Find where the given text appears and provide that cell's center as (X, Y) coordinate. 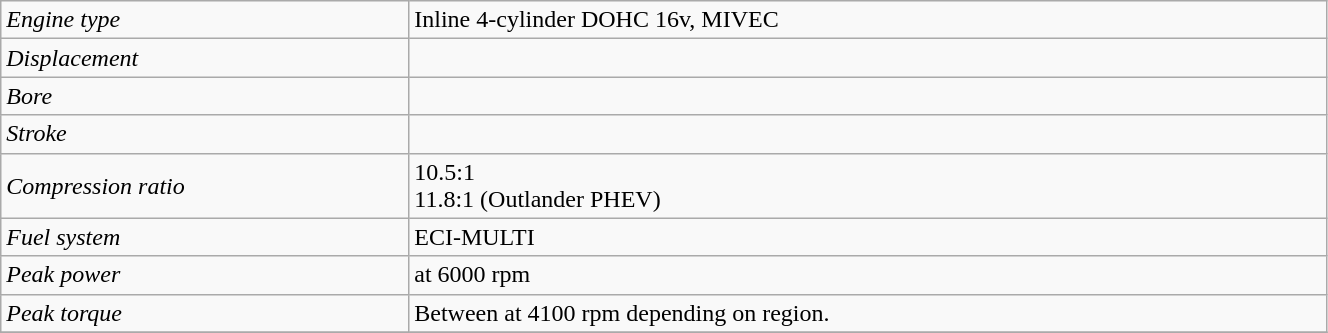
Peak torque (205, 313)
Fuel system (205, 237)
Peak power (205, 275)
Inline 4-cylinder DOHC 16v, MIVEC (868, 20)
Bore (205, 96)
Engine type (205, 20)
10.5:111.8:1 (Outlander PHEV) (868, 186)
at 6000 rpm (868, 275)
Stroke (205, 134)
ECI-MULTI (868, 237)
Between at 4100 rpm depending on region. (868, 313)
Displacement (205, 58)
Compression ratio (205, 186)
